Capture the cell that displays the provided text and extract its (x, y) central coordinate. 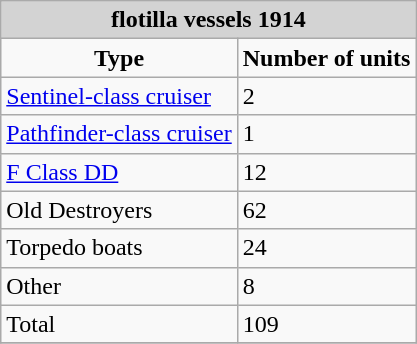
Torpedo boats (120, 248)
Sentinel-class cruiser (120, 96)
Number of units (326, 58)
12 (326, 172)
Old Destroyers (120, 210)
1 (326, 134)
Type (120, 58)
flotilla vessels 1914 (208, 20)
24 (326, 248)
2 (326, 96)
Pathfinder-class cruiser (120, 134)
62 (326, 210)
8 (326, 286)
Total (120, 324)
109 (326, 324)
Other (120, 286)
F Class DD (120, 172)
